Capture the cell that displays the provided text and extract its [x, y] central coordinate. 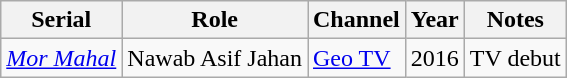
Year [434, 20]
Nawab Asif Jahan [215, 58]
Serial [62, 20]
Role [215, 20]
Notes [515, 20]
Geo TV [357, 58]
Channel [357, 20]
Mor Mahal [62, 58]
2016 [434, 58]
TV debut [515, 58]
